Output the [x, y] coordinate of the center of the cell containing the given text.  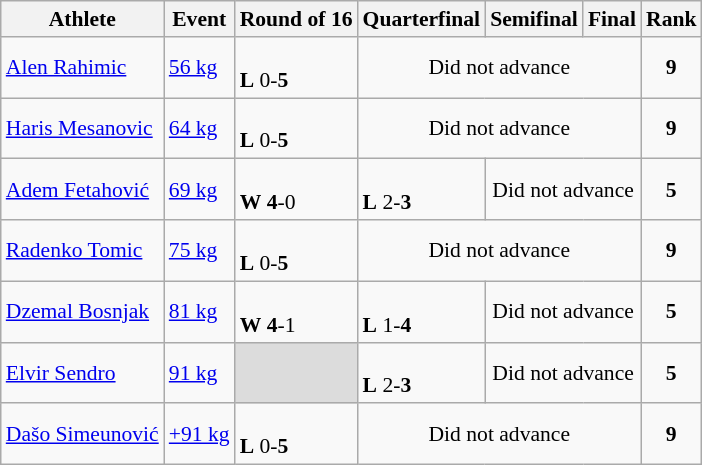
56 kg [200, 68]
Final [612, 19]
Quarterfinal [422, 19]
Semifinal [534, 19]
Elvir Sendro [82, 372]
Alen Rahimic [82, 68]
Radenko Tomic [82, 250]
91 kg [200, 372]
Rank [672, 19]
Dzemal Bosnjak [82, 312]
Round of 16 [296, 19]
69 kg [200, 190]
Event [200, 19]
W 4-1 [296, 312]
64 kg [200, 128]
81 kg [200, 312]
75 kg [200, 250]
+91 kg [200, 434]
Adem Fetahović [82, 190]
Haris Mesanovic [82, 128]
Dašo Simeunović [82, 434]
W 4-0 [296, 190]
Athlete [82, 19]
L 1-4 [422, 312]
